For the text-containing cell, return its midpoint in (X, Y) coordinate format. 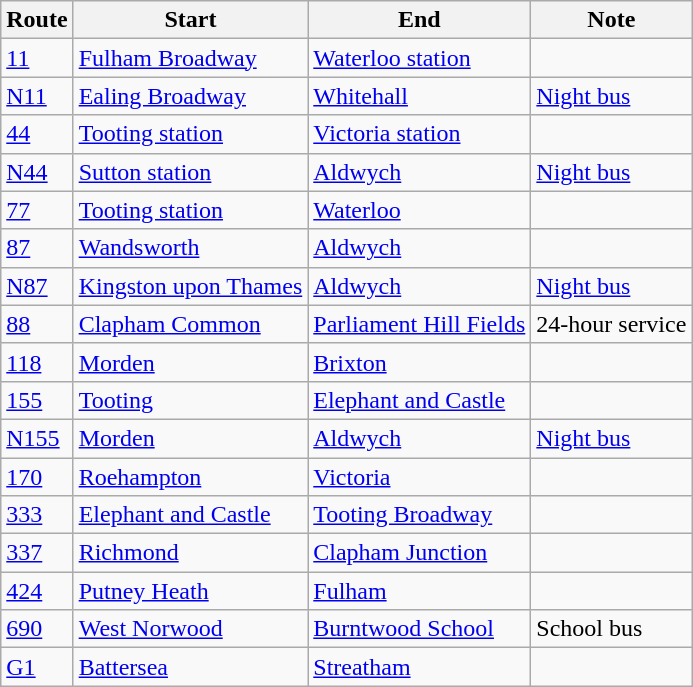
Note (612, 20)
Tooting (190, 400)
Victoria station (420, 134)
Streatham (420, 667)
170 (37, 477)
Victoria (420, 477)
N44 (37, 172)
End (420, 20)
87 (37, 248)
N155 (37, 438)
690 (37, 629)
337 (37, 553)
77 (37, 210)
24-hour service (612, 324)
Brixton (420, 362)
G1 (37, 667)
44 (37, 134)
Putney Heath (190, 591)
118 (37, 362)
N87 (37, 286)
Wandsworth (190, 248)
88 (37, 324)
333 (37, 515)
Fulham Broadway (190, 58)
11 (37, 58)
424 (37, 591)
Roehampton (190, 477)
School bus (612, 629)
Route (37, 20)
Start (190, 20)
Waterloo (420, 210)
Battersea (190, 667)
West Norwood (190, 629)
Sutton station (190, 172)
Parliament Hill Fields (420, 324)
Tooting Broadway (420, 515)
Fulham (420, 591)
Waterloo station (420, 58)
Clapham Junction (420, 553)
Richmond (190, 553)
Ealing Broadway (190, 96)
N11 (37, 96)
Clapham Common (190, 324)
Burntwood School (420, 629)
155 (37, 400)
Whitehall (420, 96)
Kingston upon Thames (190, 286)
